Extract the [x, y] coordinate from the center of the cell holding the provided text.  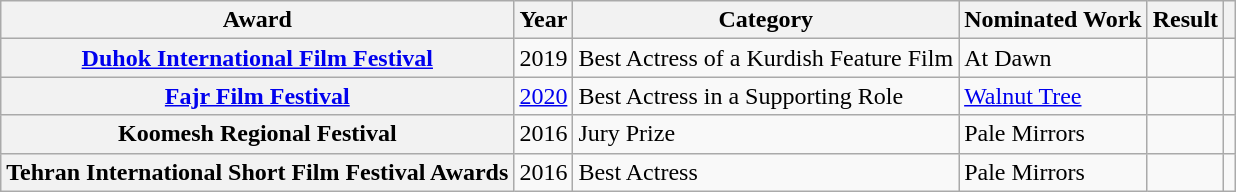
Walnut Tree [1054, 96]
Best Actress of a Kurdish Feature Film [766, 58]
2020 [544, 96]
Tehran International Short Film Festival Awards [258, 172]
Result [1185, 20]
Fajr Film Festival [258, 96]
Best Actress [766, 172]
At Dawn [1054, 58]
2019 [544, 58]
Best Actress in a Supporting Role [766, 96]
Award [258, 20]
Koomesh Regional Festival [258, 134]
Nominated Work [1054, 20]
Duhok International Film Festival [258, 58]
Jury Prize [766, 134]
Year [544, 20]
Category [766, 20]
